Identify which cell holds the provided text, then report its (x, y) central coordinate. 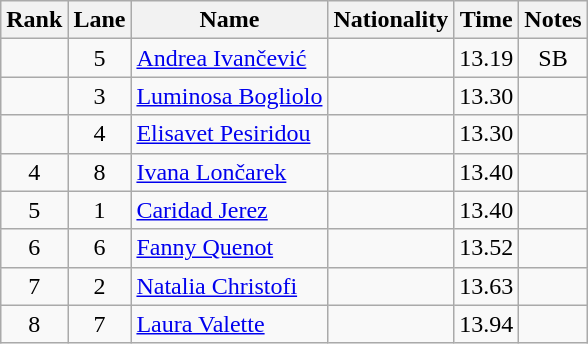
Lane (100, 20)
13.63 (486, 286)
Andrea Ivančević (230, 58)
Time (486, 20)
Elisavet Pesiridou (230, 134)
SB (553, 58)
Fanny Quenot (230, 248)
3 (100, 96)
Nationality (391, 20)
13.94 (486, 324)
Rank (34, 20)
Caridad Jerez (230, 210)
13.19 (486, 58)
Name (230, 20)
1 (100, 210)
Natalia Christofi (230, 286)
Luminosa Bogliolo (230, 96)
2 (100, 286)
13.52 (486, 248)
Ivana Lončarek (230, 172)
Notes (553, 20)
Laura Valette (230, 324)
